Detect which cell encompasses the target text, then output its [x, y] center coordinate. 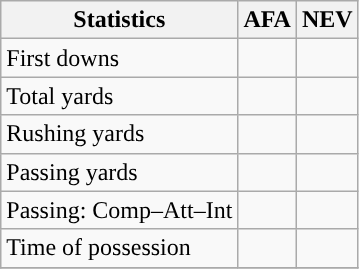
Rushing yards [120, 134]
Passing yards [120, 172]
Statistics [120, 20]
First downs [120, 58]
Time of possession [120, 248]
AFA [268, 20]
Passing: Comp–Att–Int [120, 210]
Total yards [120, 96]
NEV [327, 20]
